Extract the [X, Y] coordinate from the center of the cell holding the provided text.  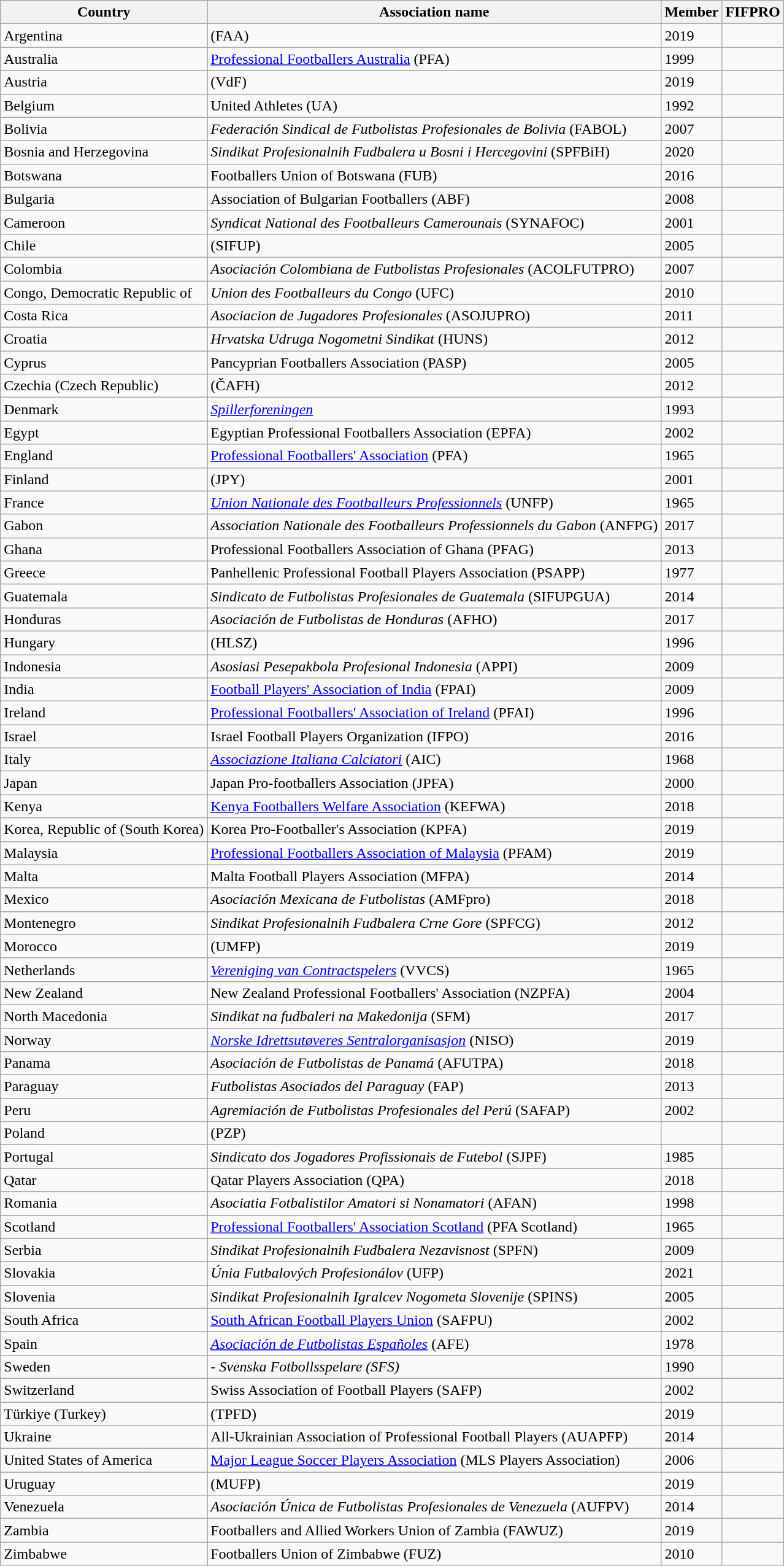
Futbolistas Asociados del Paraguay (FAP) [434, 1087]
1998 [692, 1203]
Uruguay [104, 1484]
Ireland [104, 713]
FIFPRO [753, 12]
France [104, 503]
2006 [692, 1460]
Sindicato de Futbolistas Profesionales de Guatemala (SIFUPGUA) [434, 596]
Qatar [104, 1180]
Sindikat Profesionalnih Fudbalera u Bosni i Hercegovini (SPFBiH) [434, 152]
Association name [434, 12]
Malta Football Players Association (MFPA) [434, 876]
Costa Rica [104, 316]
Professional Footballers' Association Scotland (PFA Scotland) [434, 1227]
Swiss Association of Football Players (SAFP) [434, 1390]
United Athletes (UA) [434, 106]
Egyptian Professional Footballers Association (EPFA) [434, 433]
Colombia [104, 269]
United States of America [104, 1460]
North Macedonia [104, 1016]
Montenegro [104, 923]
Professional Footballers Association of Malaysia (PFAM) [434, 853]
Scotland [104, 1227]
1999 [692, 59]
Slovakia [104, 1273]
(HLSZ) [434, 642]
Switzerland [104, 1390]
Gabon [104, 526]
1977 [692, 573]
Asociatia Fotbalistilor Amatori si Nonamatori (AFAN) [434, 1203]
Footballers Union of Zimbabwe (FUZ) [434, 1554]
- Svenska Fotbollsspelare (SFS) [434, 1367]
(JPY) [434, 479]
Bulgaria [104, 199]
Kenya [104, 806]
Spain [104, 1343]
Asociación Única de Futbolistas Profesionales de Venezuela (AUFPV) [434, 1507]
Professional Footballers' Association of Ireland (PFAI) [434, 713]
Association of Bulgarian Footballers (ABF) [434, 199]
Sindikat Profesionalnih Fudbalera Crne Gore (SPFCG) [434, 923]
India [104, 690]
Sindikat Profesionalnih Igralcev Nogometa Slovenije (SPINS) [434, 1297]
Croatia [104, 339]
Professional Footballers Association of Ghana (PFAG) [434, 549]
Zimbabwe [104, 1554]
(TPFD) [434, 1413]
Asociación Mexicana de Futbolistas (AMFpro) [434, 900]
Belgium [104, 106]
Czechia (Czech Republic) [104, 386]
Panama [104, 1063]
Sindicato dos Jogadores Profissionais de Futebol (SJPF) [434, 1157]
Associazione Italiana Calciatori (AIC) [434, 760]
All-Ukrainian Association of Professional Football Players (AUAPFP) [434, 1437]
(ČAFH) [434, 386]
Greece [104, 573]
(SIFUP) [434, 245]
Norway [104, 1040]
Zambia [104, 1530]
Korea, Republic of (South Korea) [104, 830]
Hungary [104, 642]
Federación Sindical de Futbolistas Profesionales de Bolivia (FABOL) [434, 129]
Japan [104, 783]
Mexico [104, 900]
Professional Footballers' Association (PFA) [434, 456]
Asosiasi Pesepakbola Profesional Indonesia (APPI) [434, 666]
Kenya Footballers Welfare Association (KEFWA) [434, 806]
Türkiye (Turkey) [104, 1413]
Agremiación de Futbolistas Profesionales del Perú (SAFAP) [434, 1110]
Serbia [104, 1250]
Football Players' Association of India (FPAI) [434, 690]
Egypt [104, 433]
Finland [104, 479]
Footballers and Allied Workers Union of Zambia (FAWUZ) [434, 1530]
Denmark [104, 409]
Asociación Colombiana de Futbolistas Profesionales (ACOLFUTPRO) [434, 269]
Romania [104, 1203]
Honduras [104, 619]
(MUFP) [434, 1484]
Spillerforeningen [434, 409]
Footballers Union of Botswana (FUB) [434, 175]
(FAA) [434, 36]
Hrvatska Udruga Nogometni Sindikat (HUNS) [434, 339]
Asociacion de Jugadores Profesionales (ASOJUPRO) [434, 316]
Morocco [104, 946]
New Zealand Professional Footballers' Association (NZPFA) [434, 993]
Slovenia [104, 1297]
2008 [692, 199]
Norske Idrettsutøveres Sentralorganisasjon (NISO) [434, 1040]
Syndicat National des Footballeurs Camerounais (SYNAFOC) [434, 222]
Argentina [104, 36]
Botswana [104, 175]
Union Nationale des Footballeurs Professionnels (UNFP) [434, 503]
South Africa [104, 1320]
2000 [692, 783]
(PZP) [434, 1133]
Member [692, 12]
Panhellenic Professional Football Players Association (PSAPP) [434, 573]
Malta [104, 876]
Bolivia [104, 129]
1993 [692, 409]
South African Football Players Union (SAFPU) [434, 1320]
Pancyprian Footballers Association (PASP) [434, 363]
Ghana [104, 549]
Portugal [104, 1157]
2021 [692, 1273]
Union des Footballeurs du Congo (UFC) [434, 293]
Vereniging van Contractspelers (VVCS) [434, 970]
Italy [104, 760]
1992 [692, 106]
2011 [692, 316]
Professional Footballers Australia (PFA) [434, 59]
Asociación de Futbolistas Españoles (AFE) [434, 1343]
Israel Football Players Organization (IFPO) [434, 736]
Major League Soccer Players Association (MLS Players Association) [434, 1460]
(VdF) [434, 82]
Chile [104, 245]
Austria [104, 82]
Únia Futbalových Profesionálov (UFP) [434, 1273]
New Zealand [104, 993]
Indonesia [104, 666]
1968 [692, 760]
Sindikat na fudbaleri na Makedonija (SFM) [434, 1016]
Israel [104, 736]
Japan Pro-footballers Association (JPFA) [434, 783]
1985 [692, 1157]
Country [104, 12]
Paraguay [104, 1087]
Bosnia and Herzegovina [104, 152]
Sindikat Profesionalnih Fudbalera Nezavisnost (SPFN) [434, 1250]
1978 [692, 1343]
Australia [104, 59]
Association Nationale des Footballeurs Professionnels du Gabon (ANFPG) [434, 526]
(UMFP) [434, 946]
Poland [104, 1133]
Sweden [104, 1367]
Congo, Democratic Republic of [104, 293]
Qatar Players Association (QPA) [434, 1180]
2020 [692, 152]
2004 [692, 993]
Ukraine [104, 1437]
Korea Pro-Footballer's Association (KPFA) [434, 830]
Malaysia [104, 853]
Guatemala [104, 596]
Peru [104, 1110]
Cyprus [104, 363]
Asociación de Futbolistas de Panamá (AFUTPA) [434, 1063]
England [104, 456]
Asociación de Futbolistas de Honduras (AFHO) [434, 619]
Cameroon [104, 222]
Venezuela [104, 1507]
1990 [692, 1367]
Netherlands [104, 970]
